Detect which cell encompasses the target text, then output its [X, Y] center coordinate. 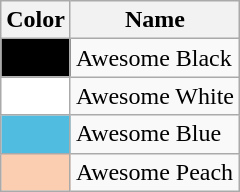
Awesome Black [154, 58]
Awesome Blue [154, 134]
Awesome Peach [154, 172]
Color [36, 20]
Awesome White [154, 96]
Name [154, 20]
